Return the [X, Y] coordinate for the center point of the cell that contains the specified text.  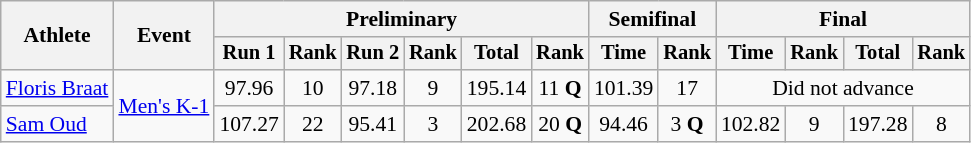
101.39 [624, 88]
Athlete [58, 36]
Preliminary [401, 19]
Run 2 [372, 54]
Final [843, 19]
94.46 [624, 124]
22 [313, 124]
Floris Braat [58, 88]
Semifinal [652, 19]
8 [941, 124]
97.18 [372, 88]
10 [313, 88]
3 [433, 124]
202.68 [496, 124]
197.28 [878, 124]
11 Q [560, 88]
17 [687, 88]
107.27 [248, 124]
195.14 [496, 88]
Run 1 [248, 54]
102.82 [750, 124]
20 Q [560, 124]
97.96 [248, 88]
Men's K-1 [164, 106]
Did not advance [843, 88]
3 Q [687, 124]
Event [164, 36]
Sam Oud [58, 124]
95.41 [372, 124]
